Locate the cell with the specified text and output its [X, Y] center coordinate. 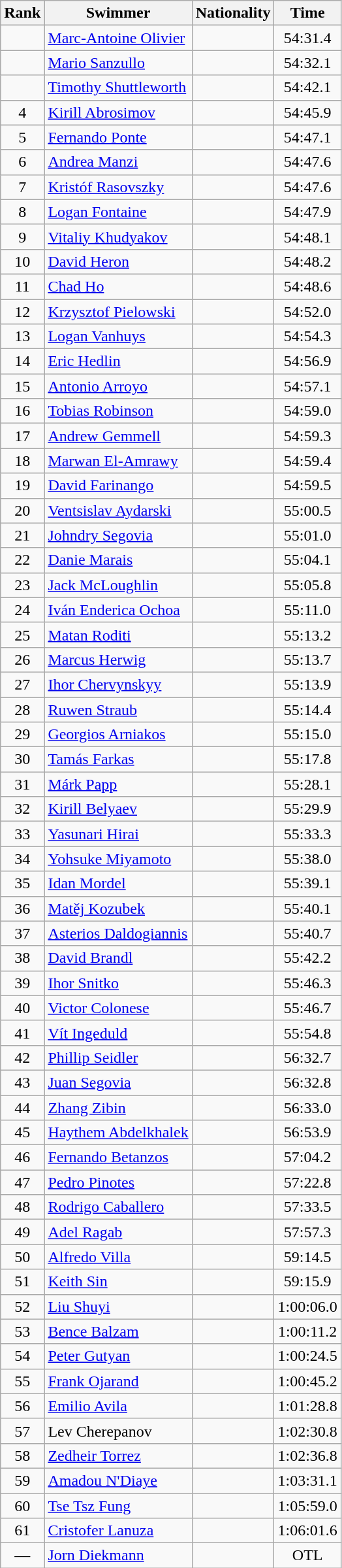
25 [22, 635]
38 [22, 958]
59:14.5 [307, 1257]
29 [22, 735]
60 [22, 1505]
59 [22, 1480]
4 [22, 112]
11 [22, 286]
22 [22, 560]
55:05.8 [307, 585]
9 [22, 237]
56:32.7 [307, 1058]
Frank Ojarand [118, 1381]
50 [22, 1257]
24 [22, 610]
54:56.9 [307, 361]
1:02:36.8 [307, 1456]
54:59.5 [307, 486]
57:57.3 [307, 1232]
54:42.1 [307, 88]
57:33.5 [307, 1207]
Vít Ingeduld [118, 1033]
34 [22, 859]
Ihor Chervynskyy [118, 684]
Matěj Kozubek [118, 909]
Tse Tsz Fung [118, 1505]
39 [22, 983]
28 [22, 709]
57:04.2 [307, 1158]
1:03:31.1 [307, 1480]
37 [22, 933]
Eric Hedlin [118, 361]
30 [22, 759]
— [22, 1556]
Timothy Shuttleworth [118, 88]
55:17.8 [307, 759]
54:59.0 [307, 411]
1:00:45.2 [307, 1381]
Mario Sanzullo [118, 63]
Bence Balzam [118, 1331]
57 [22, 1431]
Ruwen Straub [118, 709]
Alfredo Villa [118, 1257]
Kirill Belyaev [118, 809]
Jack McLoughlin [118, 585]
48 [22, 1207]
Ihor Snitko [118, 983]
1:00:06.0 [307, 1307]
55:15.0 [307, 735]
Danie Marais [118, 560]
Liu Shuyi [118, 1307]
Chad Ho [118, 286]
Pedro Pinotes [118, 1182]
55:13.7 [307, 659]
Jorn Diekmann [118, 1556]
Haythem Abdelkhalek [118, 1133]
1:01:28.8 [307, 1406]
36 [22, 909]
1:00:11.2 [307, 1331]
55:11.0 [307, 610]
19 [22, 486]
54:45.9 [307, 112]
55:29.9 [307, 809]
15 [22, 386]
42 [22, 1058]
Keith Sin [118, 1282]
Yohsuke Miyamoto [118, 859]
Marcus Herwig [118, 659]
56:33.0 [307, 1108]
5 [22, 137]
52 [22, 1307]
Peter Gutyan [118, 1356]
Logan Fontaine [118, 212]
54:48.1 [307, 237]
14 [22, 361]
59:15.9 [307, 1282]
55:40.7 [307, 933]
Cristofer Lanuza [118, 1531]
Matan Roditi [118, 635]
1:02:30.8 [307, 1431]
17 [22, 436]
55:13.9 [307, 684]
55:00.5 [307, 510]
10 [22, 261]
27 [22, 684]
54 [22, 1356]
26 [22, 659]
David Farinango [118, 486]
Tamás Farkas [118, 759]
55:01.0 [307, 535]
56 [22, 1406]
Yasunari Hirai [118, 834]
41 [22, 1033]
Tobias Robinson [118, 411]
58 [22, 1456]
Georgios Arniakos [118, 735]
54:57.1 [307, 386]
55:42.2 [307, 958]
Zhang Zibin [118, 1108]
Ventsislav Aydarski [118, 510]
6 [22, 162]
55:46.3 [307, 983]
Rodrigo Caballero [118, 1207]
54:47.9 [307, 212]
8 [22, 212]
Marwan El-Amrawy [118, 461]
Lev Cherepanov [118, 1431]
54:48.6 [307, 286]
Fernando Ponte [118, 137]
Nationality [233, 13]
33 [22, 834]
44 [22, 1108]
55:40.1 [307, 909]
55:39.1 [307, 884]
54:32.1 [307, 63]
16 [22, 411]
Victor Colonese [118, 1008]
55:13.2 [307, 635]
Adel Ragab [118, 1232]
Johndry Segovia [118, 535]
1:06:01.6 [307, 1531]
1:00:24.5 [307, 1356]
Márk Papp [118, 784]
54:52.0 [307, 312]
Zedheir Torrez [118, 1456]
55:14.4 [307, 709]
Rank [22, 13]
55:54.8 [307, 1033]
55:46.7 [307, 1008]
43 [22, 1082]
David Heron [118, 261]
David Brandl [118, 958]
Marc-Antoine Olivier [118, 38]
Krzysztof Pielowski [118, 312]
Swimmer [118, 13]
54:31.4 [307, 38]
Andrea Manzi [118, 162]
13 [22, 337]
20 [22, 510]
Time [307, 13]
Andrew Gemmell [118, 436]
21 [22, 535]
12 [22, 312]
55:28.1 [307, 784]
54:47.1 [307, 137]
Fernando Betanzos [118, 1158]
Phillip Seidler [118, 1058]
53 [22, 1331]
57:22.8 [307, 1182]
1:05:59.0 [307, 1505]
31 [22, 784]
54:59.4 [307, 461]
Emilio Avila [118, 1406]
Kristóf Rasovszky [118, 187]
23 [22, 585]
Iván Enderica Ochoa [118, 610]
40 [22, 1008]
Vitaliy Khudyakov [118, 237]
Logan Vanhuys [118, 337]
56:53.9 [307, 1133]
61 [22, 1531]
Juan Segovia [118, 1082]
55 [22, 1381]
Antonio Arroyo [118, 386]
Asterios Daldogiannis [118, 933]
46 [22, 1158]
56:32.8 [307, 1082]
Amadou N'Diaye [118, 1480]
Idan Mordel [118, 884]
55:04.1 [307, 560]
45 [22, 1133]
35 [22, 884]
49 [22, 1232]
55:38.0 [307, 859]
47 [22, 1182]
OTL [307, 1556]
54:54.3 [307, 337]
7 [22, 187]
54:48.2 [307, 261]
54:59.3 [307, 436]
55:33.3 [307, 834]
51 [22, 1282]
18 [22, 461]
Kirill Abrosimov [118, 112]
32 [22, 809]
